Locate the cell with the specified text and output its [X, Y] center coordinate. 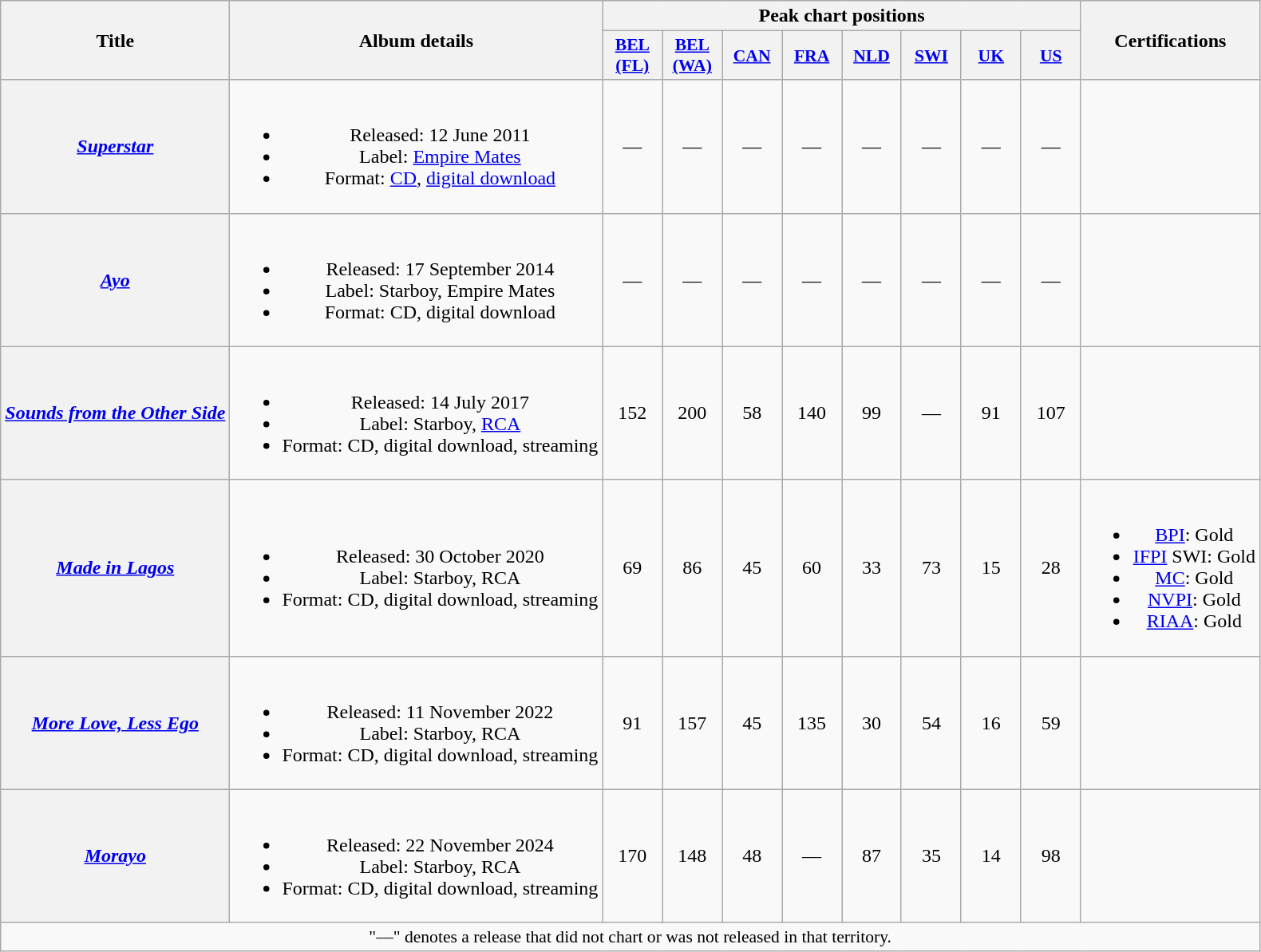
"—" denotes a release that did not chart or was not released in that territory. [630, 937]
15 [991, 568]
86 [693, 568]
BPI: GoldIFPI SWI: GoldMC: GoldNVPI: GoldRIAA: Gold [1170, 568]
98 [1050, 855]
BEL(FL) [632, 56]
Released: 22 November 2024Label: Starboy, RCAFormat: CD, digital download, streaming [417, 855]
135 [812, 723]
UK [991, 56]
16 [991, 723]
Released: 11 November 2022Label: Starboy, RCAFormat: CD, digital download, streaming [417, 723]
152 [632, 413]
CAN [752, 56]
60 [812, 568]
14 [991, 855]
48 [752, 855]
Morayo [115, 855]
US [1050, 56]
54 [931, 723]
Released: 17 September 2014Label: Starboy, Empire MatesFormat: CD, digital download [417, 279]
200 [693, 413]
69 [632, 568]
170 [632, 855]
Released: 12 June 2011Label: Empire MatesFormat: CD, digital download [417, 147]
Superstar [115, 147]
Released: 30 October 2020Label: Starboy, RCAFormat: CD, digital download, streaming [417, 568]
Ayo [115, 279]
30 [872, 723]
58 [752, 413]
148 [693, 855]
59 [1050, 723]
Album details [417, 40]
BEL(WA) [693, 56]
SWI [931, 56]
FRA [812, 56]
107 [1050, 413]
87 [872, 855]
More Love, Less Ego [115, 723]
Title [115, 40]
Released: 14 July 2017Label: Starboy, RCAFormat: CD, digital download, streaming [417, 413]
Peak chart positions [841, 16]
Certifications [1170, 40]
Sounds from the Other Side [115, 413]
28 [1050, 568]
157 [693, 723]
Made in Lagos [115, 568]
NLD [872, 56]
99 [872, 413]
73 [931, 568]
140 [812, 413]
33 [872, 568]
35 [931, 855]
